Return (X, Y) of the center of cell containing provided text 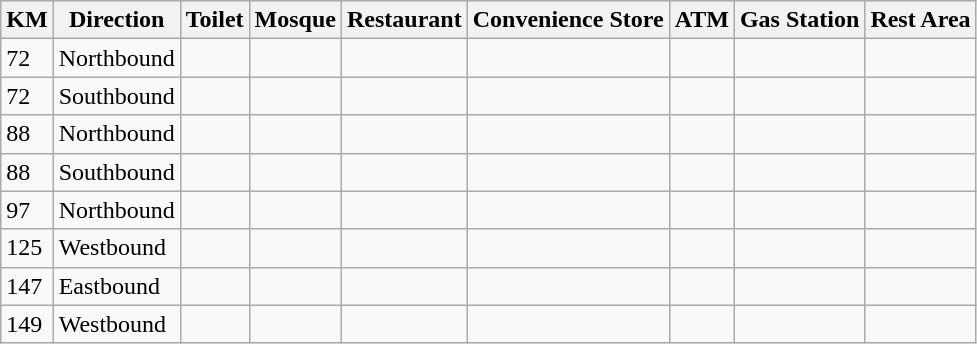
125 (27, 248)
147 (27, 286)
Convenience Store (568, 20)
97 (27, 210)
Rest Area (920, 20)
Mosque (295, 20)
149 (27, 324)
Eastbound (116, 286)
Restaurant (404, 20)
Gas Station (799, 20)
Toilet (214, 20)
KM (27, 20)
ATM (702, 20)
Direction (116, 20)
